For the text-containing cell, return its midpoint in [x, y] coordinate format. 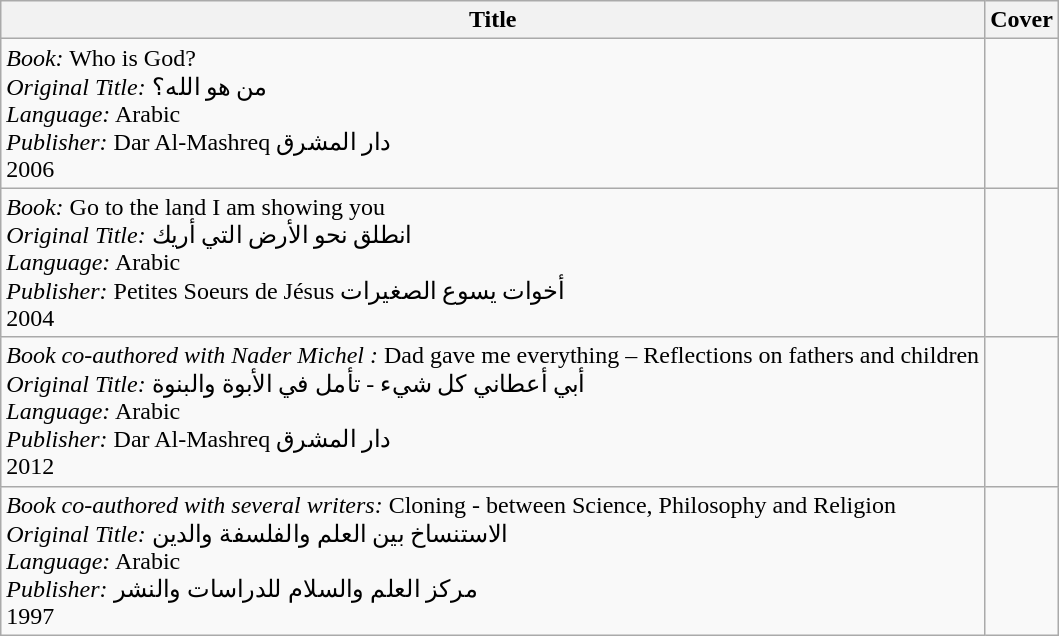
Book: Who is God?Original Title: من هو الله؟Language: ArabicPublisher: Dar Al-Mashreq دار المشرق2006 [493, 114]
Cover [1022, 20]
Title [493, 20]
